Return (x, y) of the center of cell containing provided text 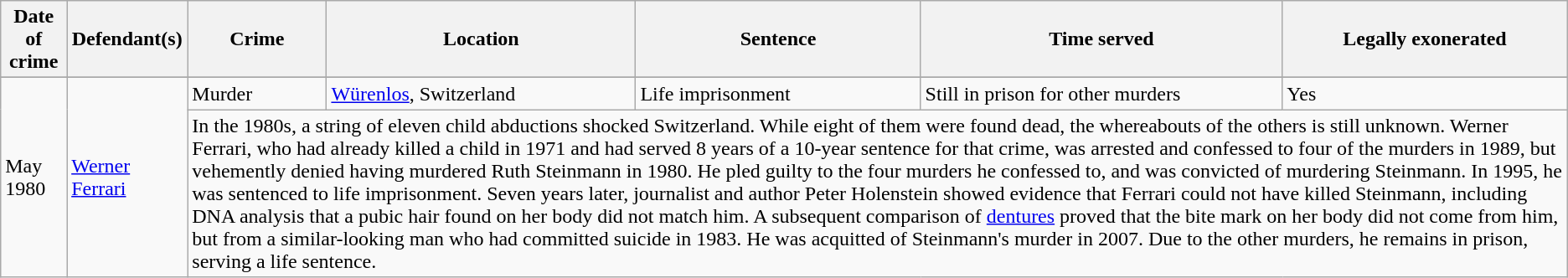
May 1980 (34, 178)
Defendant(s) (127, 39)
Location (481, 39)
Still in prison for other murders (1101, 94)
Werner Ferrari (127, 178)
Life imprisonment (778, 94)
Legally exonerated (1425, 39)
Time served (1101, 39)
Würenlos, Switzerland (481, 94)
Sentence (778, 39)
Crime (257, 39)
Murder (257, 94)
Date of crime (34, 39)
Yes (1425, 94)
